From the cell containing the given text, extract its center point as (x, y) coordinate. 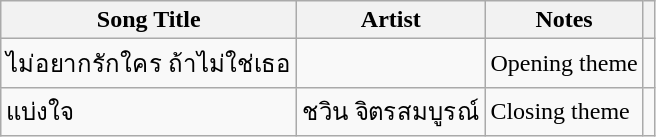
ชวิน จิตรสมบูรณ์ (391, 112)
ไม่อยากรักใคร ถ้าไม่ใช่เธอ (149, 64)
แบ่งใจ (149, 112)
Closing theme (564, 112)
Notes (564, 20)
Song Title (149, 20)
Artist (391, 20)
Opening theme (564, 64)
